Extract the [X, Y] coordinate from the center of the cell holding the provided text.  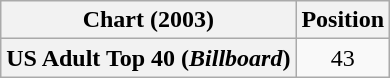
US Adult Top 40 (Billboard) [148, 58]
Position [343, 20]
43 [343, 58]
Chart (2003) [148, 20]
